Return [x, y] of the center of cell containing provided text 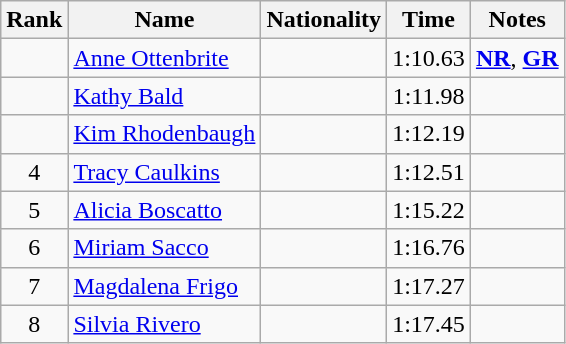
4 [34, 172]
Anne Ottenbrite [164, 58]
6 [34, 248]
Nationality [324, 20]
NR, GR [517, 58]
1:11.98 [429, 96]
Miriam Sacco [164, 248]
8 [34, 324]
Magdalena Frigo [164, 286]
1:16.76 [429, 248]
Silvia Rivero [164, 324]
Time [429, 20]
Rank [34, 20]
1:17.27 [429, 286]
Name [164, 20]
1:12.51 [429, 172]
Tracy Caulkins [164, 172]
5 [34, 210]
1:10.63 [429, 58]
Notes [517, 20]
Kathy Bald [164, 96]
7 [34, 286]
Alicia Boscatto [164, 210]
1:12.19 [429, 134]
1:15.22 [429, 210]
Kim Rhodenbaugh [164, 134]
1:17.45 [429, 324]
